Scan for the cell matching the given text and deliver its [x, y] coordinate at center. 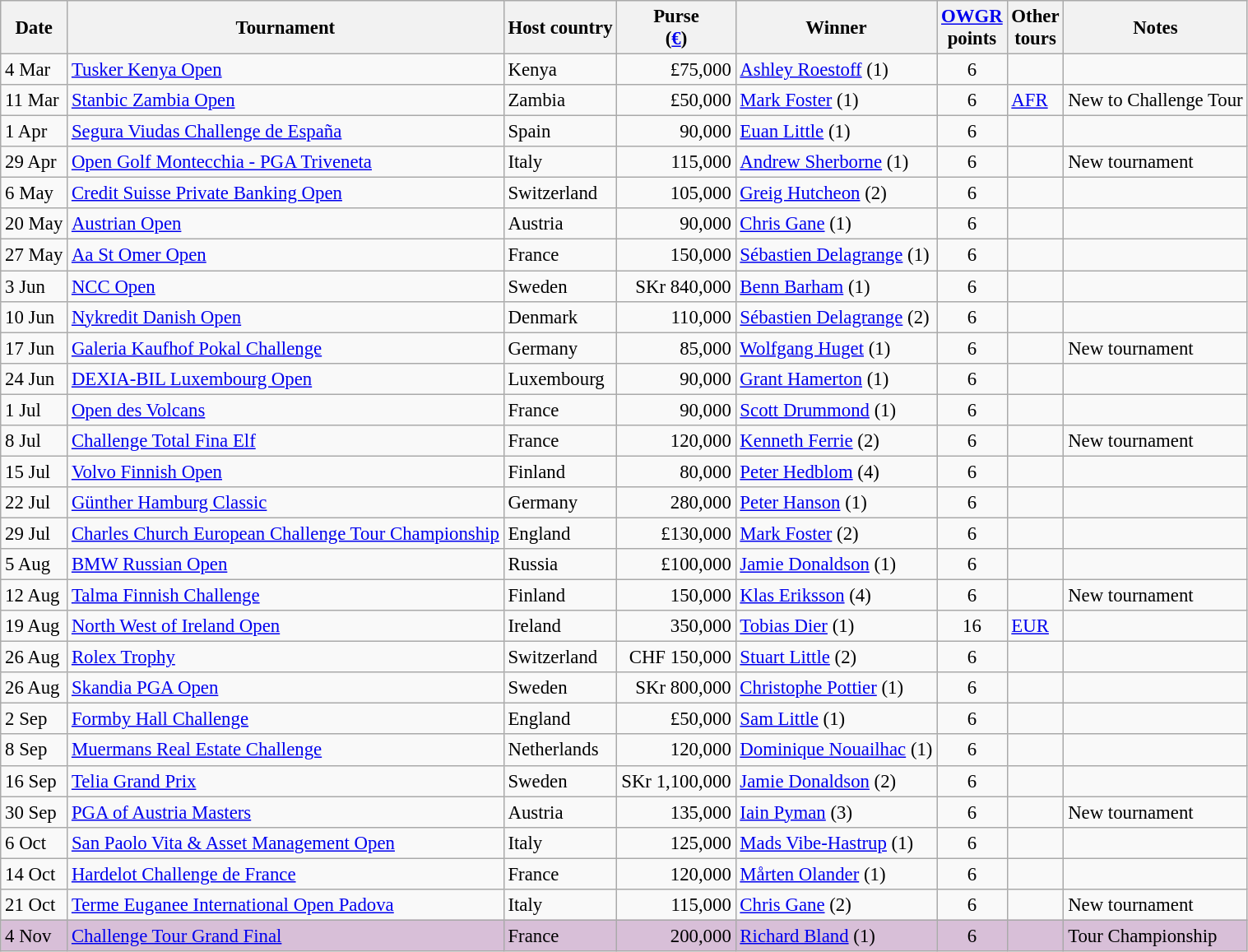
Galeria Kaufhof Pokal Challenge [286, 348]
80,000 [676, 471]
Ireland [560, 626]
Nykredit Danish Open [286, 317]
19 Aug [35, 626]
Kenneth Ferrie (2) [836, 441]
4 Mar [35, 70]
£100,000 [676, 564]
Peter Hanson (1) [836, 503]
Purse(€) [676, 28]
Stuart Little (2) [836, 657]
Terme Euganee International Open Padova [286, 905]
5 Aug [35, 564]
6 Oct [35, 843]
16 [972, 626]
Rolex Trophy [286, 657]
Charles Church European Challenge Tour Championship [286, 533]
Mårten Olander (1) [836, 874]
Netherlands [560, 750]
1 Apr [35, 132]
Host country [560, 28]
DEXIA-BIL Luxembourg Open [286, 378]
Othertours [1035, 28]
Günther Hamburg Classic [286, 503]
6 May [35, 193]
SKr 1,100,000 [676, 781]
12 Aug [35, 596]
11 Mar [35, 100]
125,000 [676, 843]
17 Jun [35, 348]
Scott Drummond (1) [836, 410]
EUR [1035, 626]
PGA of Austria Masters [286, 812]
Chris Gane (1) [836, 225]
Zambia [560, 100]
Ashley Roestoff (1) [836, 70]
16 Sep [35, 781]
1 Jul [35, 410]
Sébastien Delagrange (1) [836, 255]
San Paolo Vita & Asset Management Open [286, 843]
Grant Hamerton (1) [836, 378]
Denmark [560, 317]
29 Apr [35, 162]
CHF 150,000 [676, 657]
Skandia PGA Open [286, 688]
8 Sep [35, 750]
Tournament [286, 28]
£75,000 [676, 70]
Richard Bland (1) [836, 936]
Open des Volcans [286, 410]
SKr 800,000 [676, 688]
Klas Eriksson (4) [836, 596]
30 Sep [35, 812]
Jamie Donaldson (2) [836, 781]
Challenge Total Fina Elf [286, 441]
SKr 840,000 [676, 286]
27 May [35, 255]
Christophe Pottier (1) [836, 688]
Mads Vibe-Hastrup (1) [836, 843]
BMW Russian Open [286, 564]
Andrew Sherborne (1) [836, 162]
Iain Pyman (3) [836, 812]
110,000 [676, 317]
Date [35, 28]
2 Sep [35, 719]
280,000 [676, 503]
Sam Little (1) [836, 719]
24 Jun [35, 378]
Credit Suisse Private Banking Open [286, 193]
Muermans Real Estate Challenge [286, 750]
Volvo Finnish Open [286, 471]
Open Golf Montecchia - PGA Triveneta [286, 162]
135,000 [676, 812]
20 May [35, 225]
Tobias Dier (1) [836, 626]
AFR [1035, 100]
Greig Hutcheon (2) [836, 193]
North West of Ireland Open [286, 626]
105,000 [676, 193]
Kenya [560, 70]
21 Oct [35, 905]
OWGRpoints [972, 28]
14 Oct [35, 874]
Benn Barham (1) [836, 286]
Mark Foster (1) [836, 100]
15 Jul [35, 471]
Tusker Kenya Open [286, 70]
Spain [560, 132]
Telia Grand Prix [286, 781]
350,000 [676, 626]
Stanbic Zambia Open [286, 100]
10 Jun [35, 317]
New to Challenge Tour [1155, 100]
Hardelot Challenge de France [286, 874]
29 Jul [35, 533]
Segura Viudas Challenge de España [286, 132]
Formby Hall Challenge [286, 719]
Jamie Donaldson (1) [836, 564]
Luxembourg [560, 378]
Sébastien Delagrange (2) [836, 317]
Austrian Open [286, 225]
Notes [1155, 28]
8 Jul [35, 441]
4 Nov [35, 936]
Challenge Tour Grand Final [286, 936]
Tour Championship [1155, 936]
NCC Open [286, 286]
Dominique Nouailhac (1) [836, 750]
Peter Hedblom (4) [836, 471]
£130,000 [676, 533]
200,000 [676, 936]
22 Jul [35, 503]
Talma Finnish Challenge [286, 596]
Aa St Omer Open [286, 255]
Mark Foster (2) [836, 533]
Winner [836, 28]
Chris Gane (2) [836, 905]
Russia [560, 564]
3 Jun [35, 286]
Euan Little (1) [836, 132]
85,000 [676, 348]
Wolfgang Huget (1) [836, 348]
